For the text-containing cell, return its midpoint in (x, y) coordinate format. 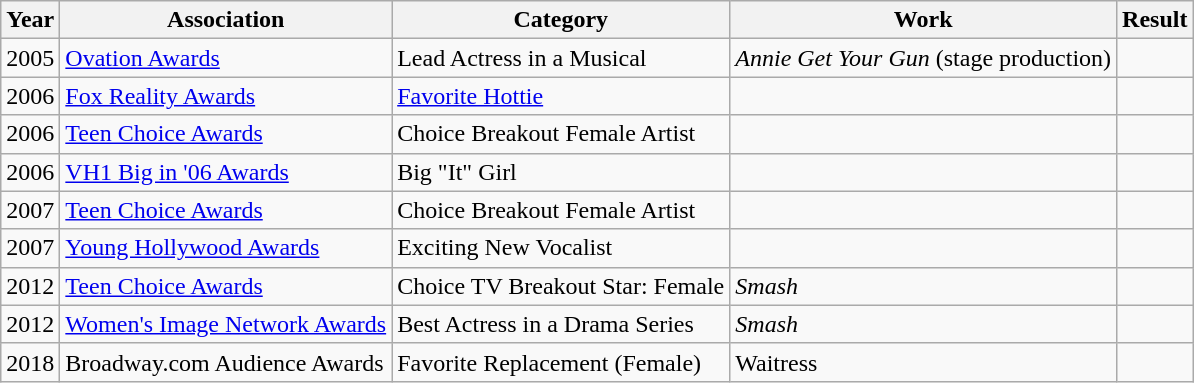
Favorite Replacement (Female) (561, 362)
Ovation Awards (226, 58)
Fox Reality Awards (226, 96)
Work (924, 20)
Women's Image Network Awards (226, 324)
Lead Actress in a Musical (561, 58)
VH1 Big in '06 Awards (226, 172)
Association (226, 20)
Annie Get Your Gun (stage production) (924, 58)
2005 (30, 58)
Year (30, 20)
Best Actress in a Drama Series (561, 324)
Category (561, 20)
Big "It" Girl (561, 172)
2018 (30, 362)
Favorite Hottie (561, 96)
Broadway.com Audience Awards (226, 362)
Young Hollywood Awards (226, 248)
Waitress (924, 362)
Exciting New Vocalist (561, 248)
Choice TV Breakout Star: Female (561, 286)
Result (1155, 20)
